Return the (x, y) coordinate for the center point of the cell that contains the specified text.  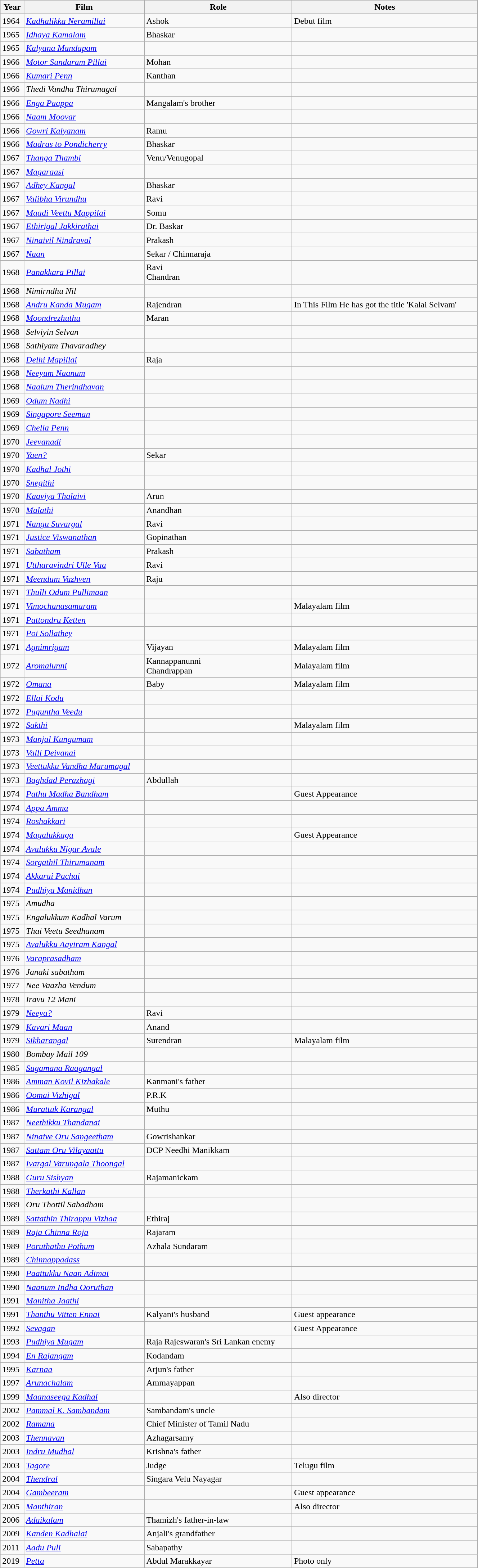
Chella Penn (84, 428)
Sambandam's uncle (218, 1410)
Venu/Venugopal (218, 158)
1977 (12, 986)
Avalukku Nigar Avale (84, 848)
Ellai Kodu (84, 698)
Raju (218, 578)
2005 (12, 1506)
Rajendran (218, 305)
Jeevanadi (84, 442)
2011 (12, 1547)
Thai Veetu Seedhanam (84, 931)
Role (218, 7)
Krishna's father (218, 1451)
Kavari Maan (84, 1027)
Chinnappadass (84, 1260)
Rajaram (218, 1232)
Sabatham (84, 551)
Petta (84, 1561)
Adhey Kangal (84, 185)
2009 (12, 1534)
Kalyana Mandapam (84, 48)
1992 (12, 1328)
Ethirigal Jakkirathai (84, 226)
Madras to Pondicherry (84, 144)
Motor Sundaram Pillai (84, 62)
Naanum Indha Ooruthan (84, 1287)
Neethikku Thandanai (84, 1123)
Ninaivil Nindraval (84, 240)
Thanga Thambi (84, 158)
Amudha (84, 904)
Neeya? (84, 1013)
1978 (12, 999)
Omana (84, 684)
1980 (12, 1054)
Sevagan (84, 1328)
Manitha Jaathi (84, 1301)
Malathi (84, 510)
1999 (12, 1397)
Abdullah (218, 780)
Oomai Vizhigal (84, 1095)
Kanthan (218, 76)
P.R.K (218, 1095)
Selviyin Selvan (84, 332)
Baghdad Perazhagi (84, 780)
Magalukkaga (84, 835)
Azhagarsamy (218, 1438)
Sekar / Chinnaraja (218, 254)
Arun (218, 496)
Ethiraj (218, 1218)
Sugamana Raagangal (84, 1068)
Idhaya Kamalam (84, 35)
Vimochanasamaram (84, 606)
Nangu Suvargal (84, 524)
Pudhiya Manidhan (84, 890)
Pammal K. Sambandam (84, 1410)
Singapore Seeman (84, 414)
Sattathin Thirappu Vizhaa (84, 1218)
Poruthathu Pothum (84, 1246)
Notes (384, 7)
Arunachalam (84, 1383)
Valibha Virundhu (84, 199)
Baby (218, 684)
DCP Needhi Manikkam (218, 1150)
Tagore (84, 1465)
Kumari Penn (84, 76)
Chief Minister of Tamil Nadu (218, 1424)
Ammayappan (218, 1383)
Ninaive Oru Sangeetham (84, 1136)
Mohan (218, 62)
Meendum Vazhven (84, 578)
Varaprasadham (84, 958)
RaviChandran (218, 272)
Dr. Baskar (218, 226)
1997 (12, 1383)
Delhi Mapillai (84, 359)
1993 (12, 1342)
Poi Sollathey (84, 634)
Raja (218, 359)
Paattukku Naan Adimai (84, 1273)
Thanthu Vitten Ennai (84, 1315)
Muthu (218, 1109)
Sorgathil Thirumanam (84, 862)
Maran (218, 318)
Sabapathy (218, 1547)
Pudhiya Mugam (84, 1342)
Thendral (84, 1479)
Roshakkari (84, 821)
In This Film He has got the title 'Kalai Selvam' (384, 305)
Pathu Madha Bandham (84, 794)
1995 (12, 1369)
Veettukku Vandha Marumagal (84, 766)
Bombay Mail 109 (84, 1054)
Arjun's father (218, 1369)
Maadi Veettu Mappilai (84, 213)
Kadhal Jothi (84, 469)
Therkathi Kallan (84, 1191)
Photo only (384, 1561)
Karnaa (84, 1369)
Kodandam (218, 1356)
Ashok (218, 21)
Enga Paappa (84, 103)
Odum Nadhi (84, 401)
En Rajangam (84, 1356)
Justice Viswanathan (84, 537)
Raja Rajeswaran's Sri Lankan enemy (218, 1342)
Film (84, 7)
Telugu film (384, 1465)
2006 (12, 1520)
Nimirndhu Nil (84, 291)
1985 (12, 1068)
Ramu (218, 130)
Maanaseega Kadhal (84, 1397)
Guru Sishyan (84, 1177)
1964 (12, 21)
Adaikalam (84, 1520)
Anjali's grandfather (218, 1534)
Neeyum Naanum (84, 373)
Sathiyam Thavaradhey (84, 346)
Agnimrigam (84, 647)
Abdul Marakkayar (218, 1561)
Thamizh's father-in-law (218, 1520)
Gambeeram (84, 1492)
Akkarai Pachai (84, 876)
Kanden Kadhalai (84, 1534)
Murattuk Karangal (84, 1109)
Debut film (384, 21)
Nee Vaazha Vendum (84, 986)
Sikharangal (84, 1040)
Judge (218, 1465)
Sattam Oru Vilayaattu (84, 1150)
2019 (12, 1561)
Janaki sabatham (84, 972)
Naan (84, 254)
Raja Chinna Roja (84, 1232)
Kanmani's father (218, 1082)
Anandhan (218, 510)
Surendran (218, 1040)
Moondrezhuthu (84, 318)
Rajamanickam (218, 1177)
Aadu Puli (84, 1547)
Kadhalikka Neramillai (84, 21)
Thulli Odum Pullimaan (84, 592)
Indru Mudhal (84, 1451)
Thennavan (84, 1438)
Amman Kovil Kizhakale (84, 1082)
Engalukkum Kadhal Varum (84, 917)
Gowri Kalyanam (84, 130)
Manjal Kungumam (84, 739)
Ramana (84, 1424)
Naam Moovar (84, 117)
Magaraasi (84, 172)
Gopinathan (218, 537)
Aromalunni (84, 666)
Singara Velu Nayagar (218, 1479)
Sakthi (84, 725)
Anand (218, 1027)
1994 (12, 1356)
Somu (218, 213)
Kaaviya Thalaivi (84, 496)
Mangalam's brother (218, 103)
Iravu 12 Mani (84, 999)
Manthiran (84, 1506)
Panakkara Pillai (84, 272)
Pattondru Ketten (84, 619)
Oru Thottil Sabadham (84, 1205)
KannappanunniChandrappan (218, 666)
Year (12, 7)
Thedi Vandha Thirumagal (84, 89)
Ivargal Varungala Thoongal (84, 1164)
Uttharavindri Ulle Vaa (84, 565)
Valli Deivanai (84, 753)
Azhala Sundaram (218, 1246)
Gowrishankar (218, 1136)
Appa Amma (84, 807)
Naalum Therindhavan (84, 387)
Andru Kanda Mugam (84, 305)
Snegithi (84, 483)
Yaen? (84, 455)
Vijayan (218, 647)
Sekar (218, 455)
Avalukku Aayiram Kangal (84, 945)
Kalyani's husband (218, 1315)
Puguntha Veedu (84, 712)
